Output the [x, y] coordinate of the center of the cell containing the given text.  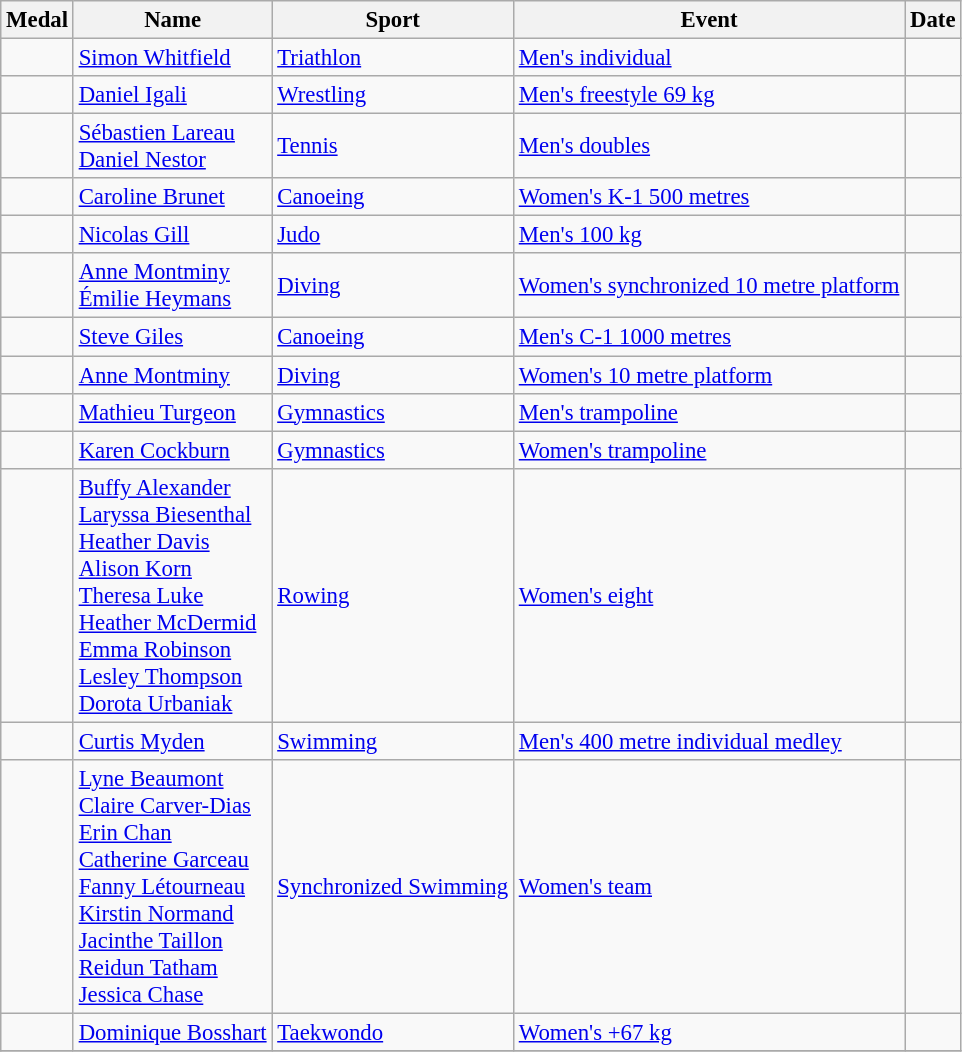
Event [708, 20]
Sébastien LareauDaniel Nestor [172, 146]
Wrestling [393, 95]
Women's team [708, 887]
Simon Whitfield [172, 58]
Women's K-1 500 metres [708, 197]
Tennis [393, 146]
Date [933, 20]
Karen Cockburn [172, 450]
Medal [38, 20]
Women's synchronized 10 metre platform [708, 286]
Judo [393, 235]
Name [172, 20]
Women's trampoline [708, 450]
Buffy AlexanderLaryssa BiesenthalHeather DavisAlison KornTheresa LukeHeather McDermidEmma RobinsonLesley ThompsonDorota Urbaniak [172, 595]
Men's 400 metre individual medley [708, 741]
Triathlon [393, 58]
Men's individual [708, 58]
Anne MontminyÉmilie Heymans [172, 286]
Synchronized Swimming [393, 887]
Taekwondo [393, 1032]
Steve Giles [172, 337]
Anne Montminy [172, 375]
Curtis Myden [172, 741]
Men's freestyle 69 kg [708, 95]
Daniel Igali [172, 95]
Rowing [393, 595]
Mathieu Turgeon [172, 412]
Men's doubles [708, 146]
Swimming [393, 741]
Women's 10 metre platform [708, 375]
Sport [393, 20]
Men's C-1 1000 metres [708, 337]
Women's eight [708, 595]
Nicolas Gill [172, 235]
Lyne BeaumontClaire Carver-DiasErin ChanCatherine GarceauFanny LétourneauKirstin NormandJacinthe TaillonReidun TathamJessica Chase [172, 887]
Dominique Bosshart [172, 1032]
Caroline Brunet [172, 197]
Men's trampoline [708, 412]
Men's 100 kg [708, 235]
Women's +67 kg [708, 1032]
